Return the [X, Y] coordinate for the center point of the cell that contains the specified text.  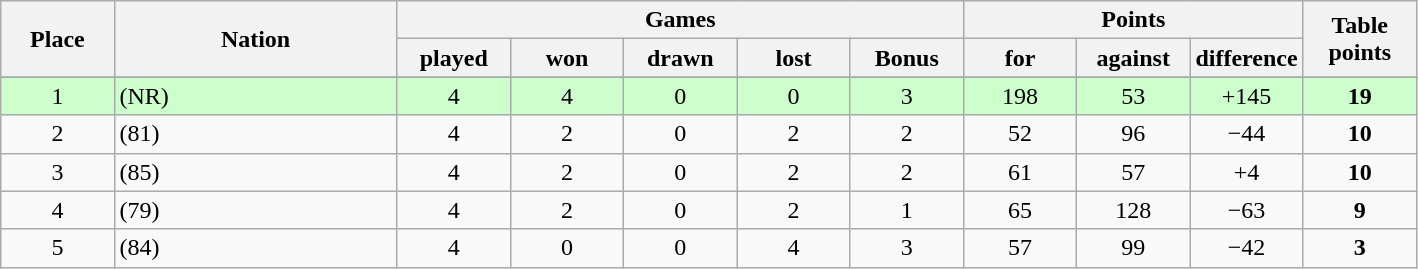
lost [794, 58]
+4 [1246, 172]
Nation [256, 39]
(84) [256, 248]
Games [680, 20]
9 [1360, 210]
96 [1134, 134]
−63 [1246, 210]
19 [1360, 96]
5 [58, 248]
drawn [680, 58]
198 [1020, 96]
53 [1134, 96]
for [1020, 58]
52 [1020, 134]
+145 [1246, 96]
65 [1020, 210]
(79) [256, 210]
Place [58, 39]
difference [1246, 58]
(NR) [256, 96]
won [566, 58]
−42 [1246, 248]
(85) [256, 172]
61 [1020, 172]
played [454, 58]
Points [1133, 20]
(81) [256, 134]
Bonus [906, 58]
−44 [1246, 134]
99 [1134, 248]
128 [1134, 210]
Tablepoints [1360, 39]
against [1134, 58]
